Detect which cell encompasses the target text, then output its (X, Y) center coordinate. 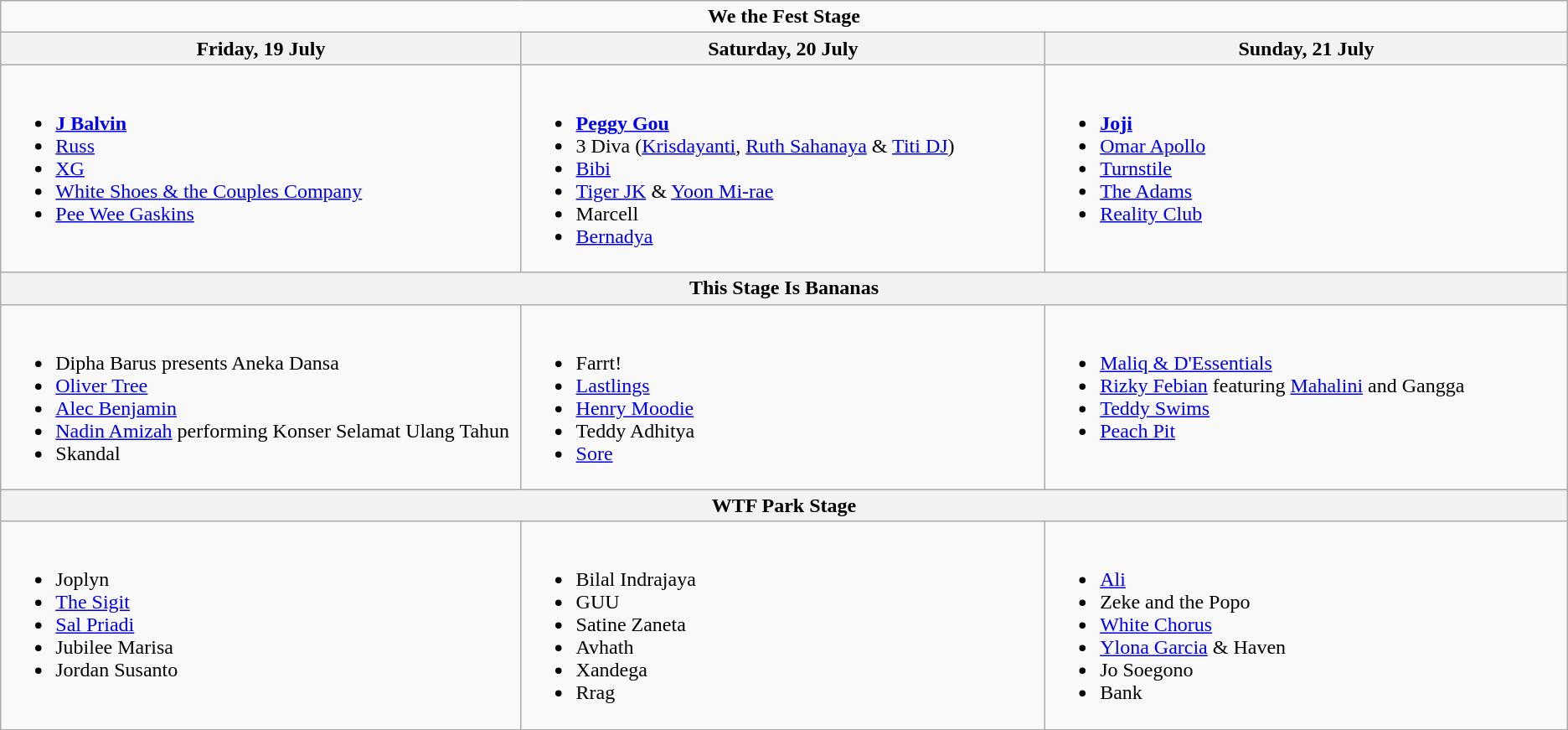
We the Fest Stage (784, 17)
Sunday, 21 July (1307, 49)
Peggy Gou3 Diva (Krisdayanti, Ruth Sahanaya & Titi DJ)BibiTiger JK & Yoon Mi-raeMarcellBernadya (783, 168)
Bilal IndrajayaGUUSatine ZanetaAvhathXandegaRrag (783, 625)
AliZeke and the PopoWhite ChorusYlona Garcia & HavenJo SoegonoBank (1307, 625)
Saturday, 20 July (783, 49)
Friday, 19 July (261, 49)
Dipha Barus presents Aneka DansaOliver TreeAlec BenjaminNadin Amizah performing Konser Selamat Ulang TahunSkandal (261, 397)
J BalvinRussXGWhite Shoes & the Couples CompanyPee Wee Gaskins (261, 168)
Maliq & D'EssentialsRizky Febian featuring Mahalini and GanggaTeddy SwimsPeach Pit (1307, 397)
Farrt!LastlingsHenry MoodieTeddy AdhityaSore (783, 397)
JojiOmar ApolloTurnstileThe AdamsReality Club (1307, 168)
JoplynThe SigitSal PriadiJubilee MarisaJordan Susanto (261, 625)
This Stage Is Bananas (784, 288)
WTF Park Stage (784, 505)
